Locate the cell with the specified text and output its [x, y] center coordinate. 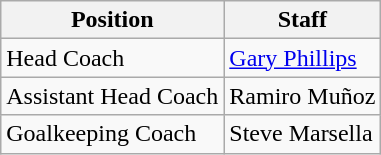
Goalkeeping Coach [112, 134]
Assistant Head Coach [112, 96]
Position [112, 20]
Steve Marsella [302, 134]
Ramiro Muñoz [302, 96]
Staff [302, 20]
Gary Phillips [302, 58]
Head Coach [112, 58]
